Return the (X, Y) coordinate for the center point of the cell that contains the specified text.  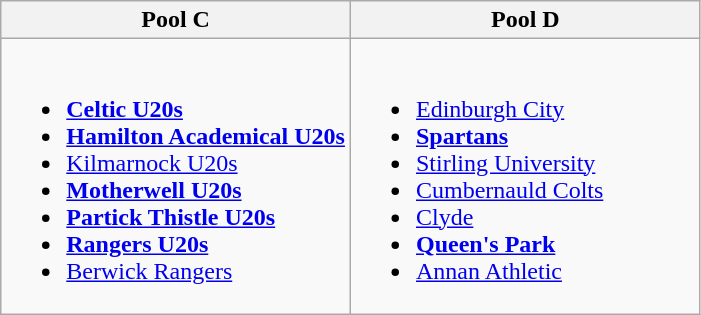
Edinburgh CitySpartansStirling UniversityCumbernauld ColtsClydeQueen's ParkAnnan Athletic (525, 176)
Celtic U20sHamilton Academical U20sKilmarnock U20sMotherwell U20sPartick Thistle U20sRangers U20sBerwick Rangers (176, 176)
Pool C (176, 20)
Pool D (525, 20)
